Locate the cell with the specified text and output its [X, Y] center coordinate. 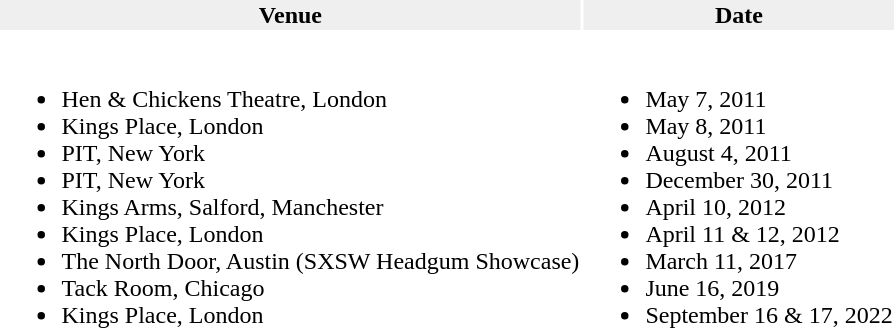
Date [739, 15]
Venue [290, 15]
